Return the [X, Y] coordinate for the center point of the cell that contains the specified text.  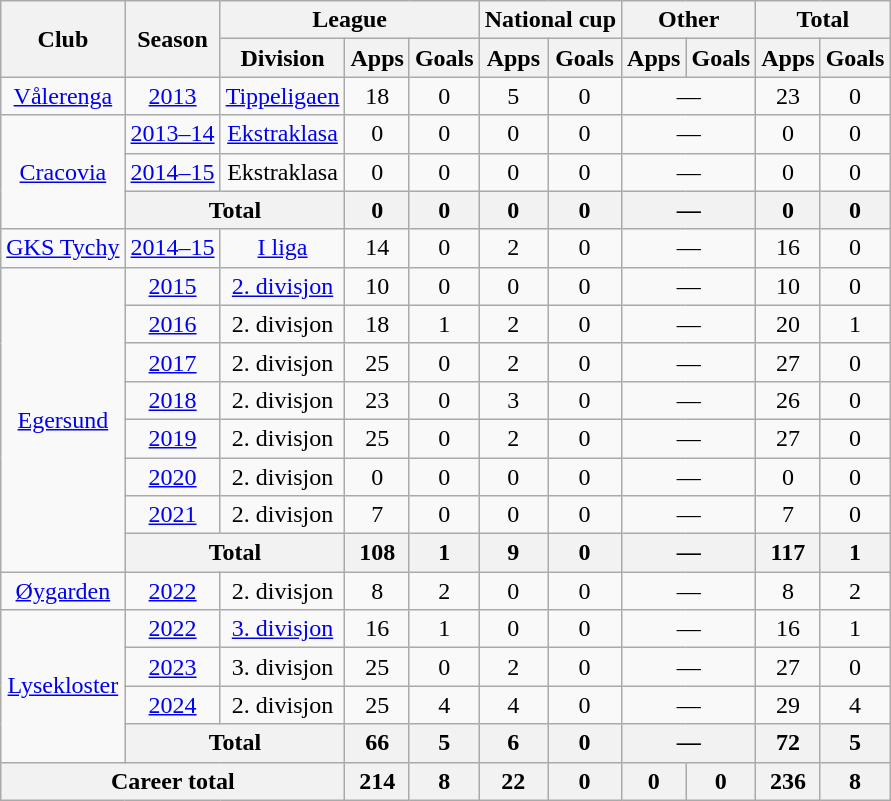
6 [513, 743]
2023 [172, 667]
Season [172, 39]
2018 [172, 400]
GKS Tychy [63, 248]
National cup [550, 20]
Tippeligaen [282, 96]
66 [377, 743]
2020 [172, 477]
2017 [172, 362]
22 [513, 781]
I liga [282, 248]
117 [788, 553]
Other [689, 20]
214 [377, 781]
20 [788, 324]
2024 [172, 705]
Lysekloster [63, 686]
2021 [172, 515]
Øygarden [63, 591]
236 [788, 781]
29 [788, 705]
2019 [172, 438]
26 [788, 400]
2016 [172, 324]
9 [513, 553]
Cracovia [63, 172]
108 [377, 553]
3 [513, 400]
Vålerenga [63, 96]
72 [788, 743]
Division [282, 58]
14 [377, 248]
Club [63, 39]
League [350, 20]
2013–14 [172, 134]
2015 [172, 286]
Career total [173, 781]
Egersund [63, 419]
2013 [172, 96]
